Output the (x, y) coordinate of the center of the cell containing the given text.  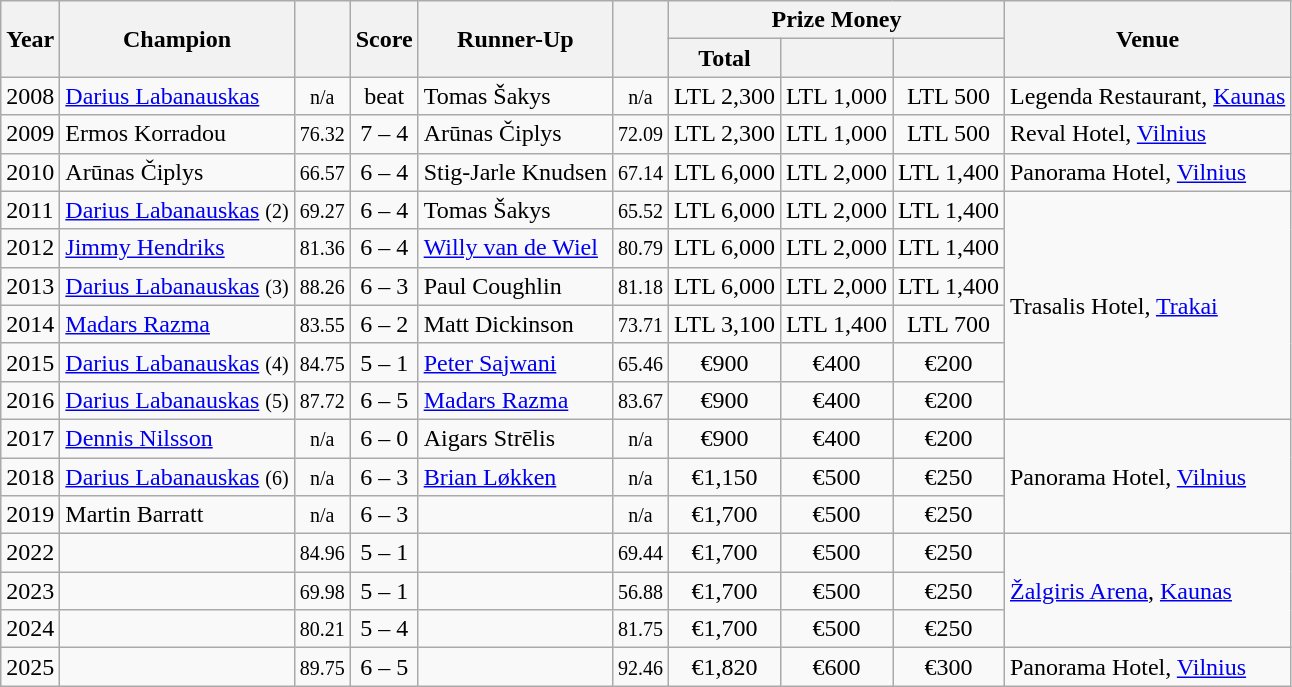
€1,820 (725, 667)
Champion (177, 39)
2011 (30, 210)
Brian Løkken (515, 477)
Venue (1147, 39)
2014 (30, 324)
Darius Labanauskas (2) (177, 210)
67.14 (641, 172)
80.79 (641, 248)
2022 (30, 553)
Žalgiris Arena, Kaunas (1147, 591)
Ermos Korradou (177, 134)
80.21 (322, 629)
Martin Barratt (177, 515)
83.55 (322, 324)
2008 (30, 96)
LTL 700 (948, 324)
92.46 (641, 667)
Darius Labanauskas (3) (177, 286)
88.26 (322, 286)
2025 (30, 667)
2017 (30, 438)
2015 (30, 362)
81.18 (641, 286)
81.75 (641, 629)
6 – 2 (384, 324)
84.75 (322, 362)
83.67 (641, 400)
69.27 (322, 210)
Year (30, 39)
Aigars Strēlis (515, 438)
7 – 4 (384, 134)
2010 (30, 172)
Total (725, 58)
81.36 (322, 248)
Willy van de Wiel (515, 248)
65.46 (641, 362)
Runner-Up (515, 39)
Reval Hotel, Vilnius (1147, 134)
Score (384, 39)
72.09 (641, 134)
73.71 (641, 324)
Darius Labanauskas (6) (177, 477)
2019 (30, 515)
76.32 (322, 134)
€600 (837, 667)
beat (384, 96)
Prize Money (837, 20)
69.98 (322, 591)
€300 (948, 667)
66.57 (322, 172)
Darius Labanauskas (4) (177, 362)
2016 (30, 400)
Stig-Jarle Knudsen (515, 172)
Jimmy Hendriks (177, 248)
Darius Labanauskas (177, 96)
2023 (30, 591)
Dennis Nilsson (177, 438)
Legenda Restaurant, Kaunas (1147, 96)
Matt Dickinson (515, 324)
2012 (30, 248)
69.44 (641, 553)
2024 (30, 629)
Peter Sajwani (515, 362)
2018 (30, 477)
89.75 (322, 667)
2013 (30, 286)
6 – 0 (384, 438)
65.52 (641, 210)
Paul Coughlin (515, 286)
5 – 4 (384, 629)
Trasalis Hotel, Trakai (1147, 305)
LTL 3,100 (725, 324)
56.88 (641, 591)
84.96 (322, 553)
2009 (30, 134)
Darius Labanauskas (5) (177, 400)
€1,150 (725, 477)
87.72 (322, 400)
